Find where the given text appears and provide that cell's center as [x, y] coordinate. 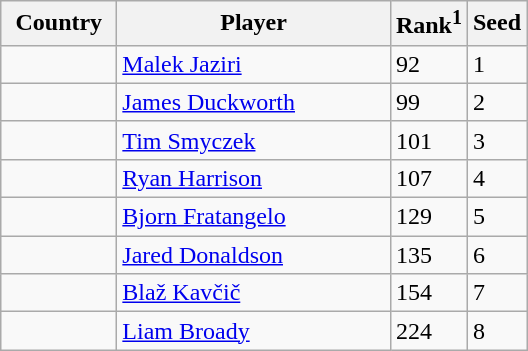
Ryan Harrison [254, 178]
4 [496, 178]
Seed [496, 24]
3 [496, 140]
7 [496, 293]
92 [428, 64]
Jared Donaldson [254, 255]
154 [428, 293]
107 [428, 178]
2 [496, 102]
135 [428, 255]
1 [496, 64]
James Duckworth [254, 102]
Blaž Kavčič [254, 293]
Player [254, 24]
Rank1 [428, 24]
101 [428, 140]
Liam Broady [254, 331]
224 [428, 331]
99 [428, 102]
Bjorn Fratangelo [254, 217]
129 [428, 217]
6 [496, 255]
8 [496, 331]
Tim Smyczek [254, 140]
Malek Jaziri [254, 64]
Country [59, 24]
5 [496, 217]
